For the text-containing cell, return its midpoint in [X, Y] coordinate format. 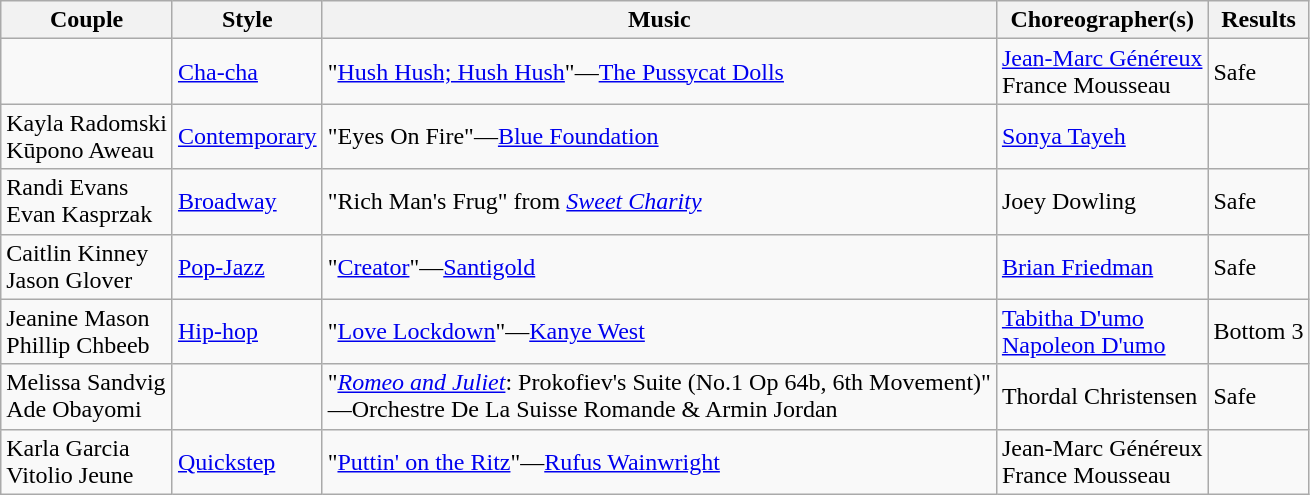
Kayla RadomskiKūpono Aweau [87, 136]
"Rich Man's Frug" from Sweet Charity [659, 202]
"Creator"—Santigold [659, 266]
Randi EvansEvan Kasprzak [87, 202]
Couple [87, 20]
Brian Friedman [1102, 266]
Contemporary [247, 136]
Choreographer(s) [1102, 20]
Pop-Jazz [247, 266]
"Love Lockdown"—Kanye West [659, 332]
Cha-cha [247, 72]
"Romeo and Juliet: Prokofiev's Suite (No.1 Op 64b, 6th Movement)"—Orchestre De La Suisse Romande & Armin Jordan [659, 396]
Melissa SandvigAde Obayomi [87, 396]
"Hush Hush; Hush Hush"—The Pussycat Dolls [659, 72]
Music [659, 20]
Quickstep [247, 462]
Bottom 3 [1258, 332]
Caitlin KinneyJason Glover [87, 266]
Sonya Tayeh [1102, 136]
Hip-hop [247, 332]
Jeanine MasonPhillip Chbeeb [87, 332]
"Eyes On Fire"—Blue Foundation [659, 136]
Thordal Christensen [1102, 396]
Style [247, 20]
Broadway [247, 202]
Tabitha D'umoNapoleon D'umo [1102, 332]
Results [1258, 20]
"Puttin' on the Ritz"—Rufus Wainwright [659, 462]
Karla GarciaVitolio Jeune [87, 462]
Joey Dowling [1102, 202]
